Find where the given text appears and provide that cell's center as [x, y] coordinate. 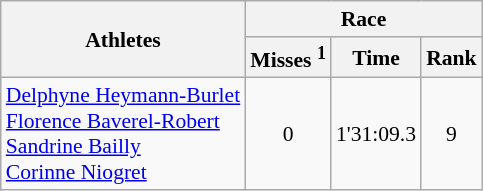
0 [288, 134]
Delphyne Heymann-BurletFlorence Baverel-RobertSandrine BaillyCorinne Niogret [124, 134]
1'31:09.3 [376, 134]
9 [452, 134]
Time [376, 58]
Athletes [124, 40]
Rank [452, 58]
Race [363, 19]
Misses 1 [288, 58]
